For the text-containing cell, return its midpoint in (X, Y) coordinate format. 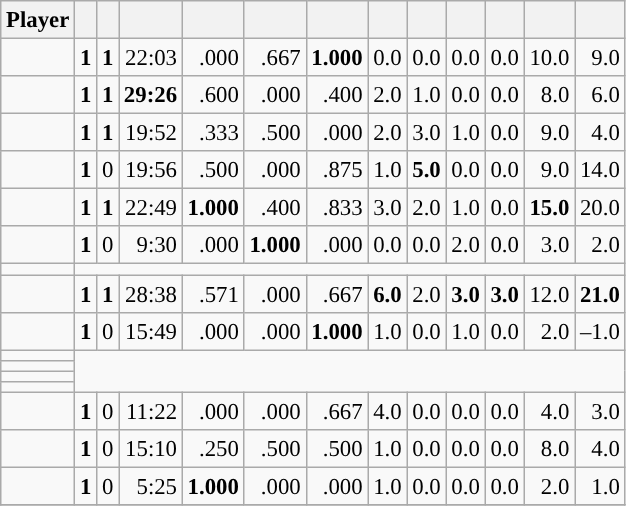
15:10 (151, 449)
12.0 (549, 294)
19:56 (151, 170)
15.0 (549, 208)
.333 (213, 133)
29:26 (151, 95)
10.0 (549, 58)
–1.0 (600, 331)
22:49 (151, 208)
15:49 (151, 331)
.875 (337, 170)
22:03 (151, 58)
20.0 (600, 208)
.600 (213, 95)
19:52 (151, 133)
28:38 (151, 294)
11:22 (151, 411)
5.0 (426, 170)
9:30 (151, 245)
.250 (213, 449)
.833 (337, 208)
21.0 (600, 294)
14.0 (600, 170)
5:25 (151, 486)
Player (38, 20)
.571 (213, 294)
